Identify which cell holds the provided text, then report its (X, Y) central coordinate. 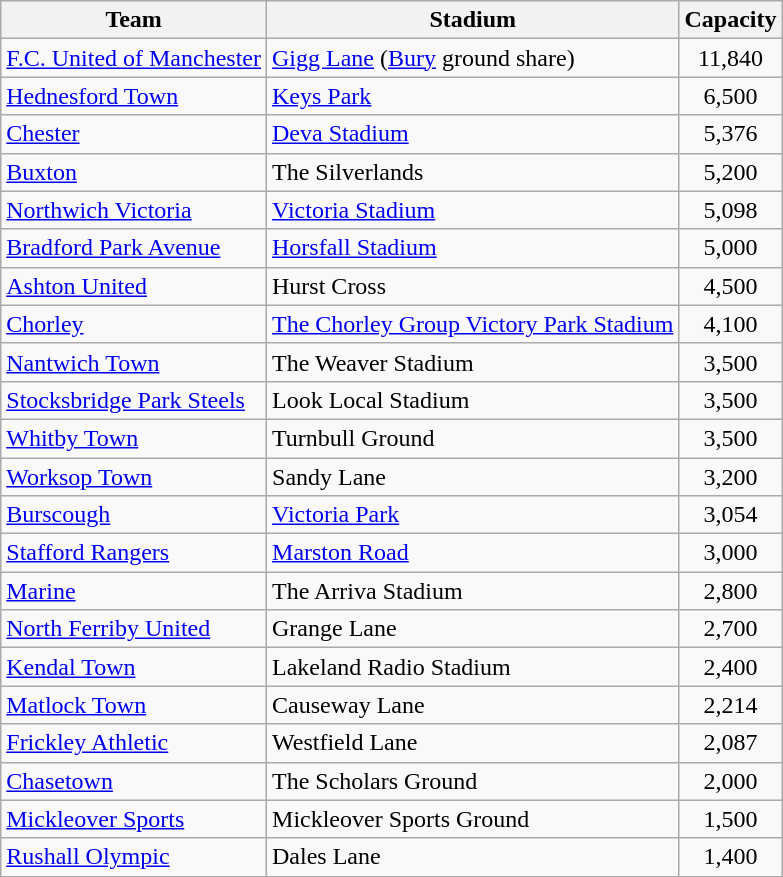
11,840 (730, 58)
Turnbull Ground (473, 438)
Grange Lane (473, 629)
Kendal Town (134, 667)
Keys Park (473, 96)
Nantwich Town (134, 362)
Matlock Town (134, 705)
2,400 (730, 667)
Lakeland Radio Stadium (473, 667)
3,200 (730, 477)
1,500 (730, 819)
Rushall Olympic (134, 857)
Westfield Lane (473, 743)
Dales Lane (473, 857)
The Weaver Stadium (473, 362)
Gigg Lane (Bury ground share) (473, 58)
3,000 (730, 553)
The Scholars Ground (473, 781)
Chorley (134, 324)
The Silverlands (473, 172)
Stocksbridge Park Steels (134, 400)
Hednesford Town (134, 96)
2,700 (730, 629)
Causeway Lane (473, 705)
The Chorley Group Victory Park Stadium (473, 324)
5,000 (730, 248)
Mickleover Sports Ground (473, 819)
Deva Stadium (473, 134)
Frickley Athletic (134, 743)
Stadium (473, 20)
Buxton (134, 172)
The Arriva Stadium (473, 591)
3,054 (730, 515)
4,500 (730, 286)
Victoria Park (473, 515)
2,800 (730, 591)
5,376 (730, 134)
Capacity (730, 20)
Chasetown (134, 781)
Marine (134, 591)
Worksop Town (134, 477)
Chester (134, 134)
Burscough (134, 515)
Marston Road (473, 553)
6,500 (730, 96)
Mickleover Sports (134, 819)
Look Local Stadium (473, 400)
5,098 (730, 210)
Sandy Lane (473, 477)
Stafford Rangers (134, 553)
4,100 (730, 324)
5,200 (730, 172)
2,000 (730, 781)
Bradford Park Avenue (134, 248)
2,214 (730, 705)
Victoria Stadium (473, 210)
F.C. United of Manchester (134, 58)
Hurst Cross (473, 286)
Whitby Town (134, 438)
Team (134, 20)
1,400 (730, 857)
North Ferriby United (134, 629)
Horsfall Stadium (473, 248)
Northwich Victoria (134, 210)
2,087 (730, 743)
Ashton United (134, 286)
